Pinpoint the cell where the given text exists, returning its [x, y] midpoint coordinate. 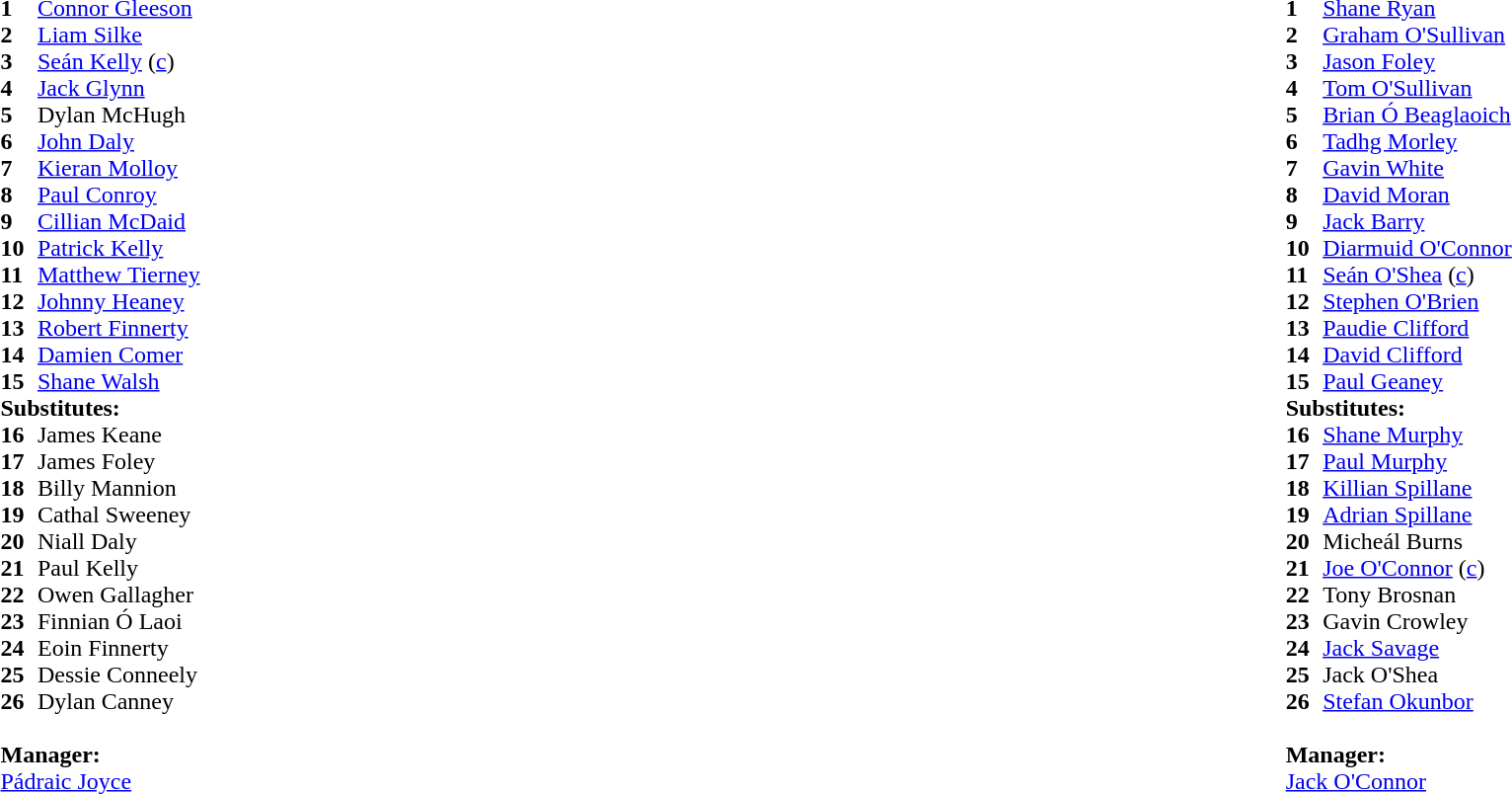
Eoin Finnerty [118, 648]
Shane Murphy [1417, 435]
Robert Finnerty [118, 328]
Joe O'Connor (c) [1417, 569]
Jack Savage [1417, 648]
Patrick Kelly [118, 249]
Jack Glynn [118, 89]
Gavin White [1417, 168]
Cathal Sweeney [118, 516]
Tom O'Sullivan [1417, 89]
Paul Kelly [118, 569]
Billy Mannion [118, 488]
Diarmuid O'Connor [1417, 249]
David Moran [1417, 196]
Johnny Heaney [118, 302]
David Clifford [1417, 356]
Seán O'Shea (c) [1417, 275]
Paul Murphy [1417, 462]
Brian Ó Beaglaoich [1417, 115]
Paul Conroy [118, 196]
Killian Spillane [1417, 488]
Matthew Tierney [118, 275]
James Foley [118, 462]
Dessie Conneely [118, 675]
Jack Barry [1417, 221]
Owen Gallagher [118, 595]
Niall Daly [118, 541]
Dylan McHugh [118, 115]
Stephen O'Brien [1417, 302]
Finnian Ó Laoi [118, 622]
Paudie Clifford [1417, 328]
Shane Walsh [118, 381]
John Daly [118, 142]
Graham O'Sullivan [1417, 36]
Micheál Burns [1417, 541]
Seán Kelly (c) [118, 61]
Jack O'Shea [1417, 675]
Gavin Crowley [1417, 622]
Liam Silke [118, 36]
Cillian McDaid [118, 221]
Kieran Molloy [118, 168]
Tadhg Morley [1417, 142]
Paul Geaney [1417, 381]
Stefan Okunbor [1417, 701]
Jason Foley [1417, 61]
Damien Comer [118, 356]
Dylan Canney [118, 701]
Adrian Spillane [1417, 516]
Tony Brosnan [1417, 595]
James Keane [118, 435]
